Identify which cell holds the provided text, then report its [x, y] central coordinate. 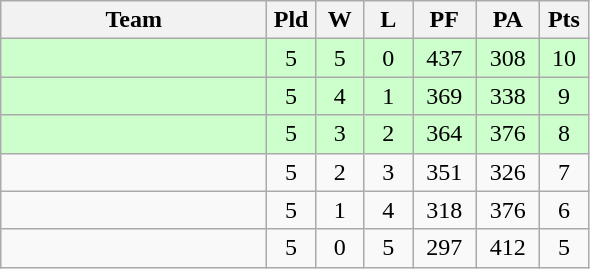
318 [444, 210]
369 [444, 96]
308 [508, 58]
412 [508, 248]
8 [564, 134]
338 [508, 96]
W [340, 20]
Team [134, 20]
326 [508, 172]
437 [444, 58]
10 [564, 58]
L [388, 20]
Pts [564, 20]
9 [564, 96]
7 [564, 172]
PA [508, 20]
Pld [292, 20]
297 [444, 248]
351 [444, 172]
PF [444, 20]
6 [564, 210]
364 [444, 134]
